Search for the cell housing the specified text and yield its (X, Y) center coordinate. 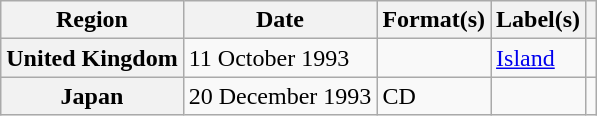
Island (538, 58)
Region (92, 20)
20 December 1993 (280, 96)
Label(s) (538, 20)
Japan (92, 96)
Date (280, 20)
11 October 1993 (280, 58)
CD (434, 96)
United Kingdom (92, 58)
Format(s) (434, 20)
